For the text-containing cell, return its midpoint in [X, Y] coordinate format. 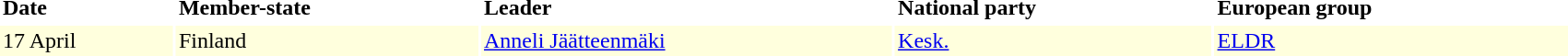
Anneli Jäätteenmäki [687, 40]
17 April [87, 40]
Finland [327, 40]
Kesk. [1053, 40]
ELDR [1392, 40]
